Extract the [x, y] coordinate from the center of the cell holding the provided text.  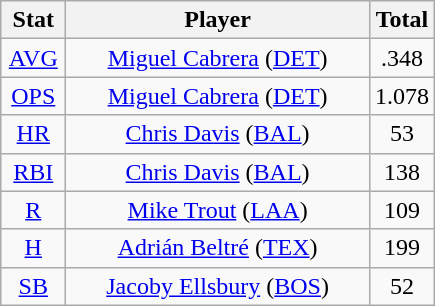
53 [402, 134]
SB [34, 286]
199 [402, 248]
.348 [402, 58]
AVG [34, 58]
RBI [34, 172]
Adrián Beltré (TEX) [218, 248]
OPS [34, 96]
Player [218, 20]
1.078 [402, 96]
109 [402, 210]
Stat [34, 20]
Mike Trout (LAA) [218, 210]
R [34, 210]
Jacoby Ellsbury (BOS) [218, 286]
138 [402, 172]
HR [34, 134]
H [34, 248]
Total [402, 20]
52 [402, 286]
